Pinpoint the cell where the given text exists, returning its [X, Y] midpoint coordinate. 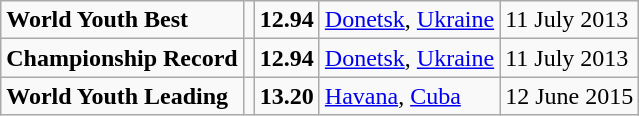
Championship Record [122, 58]
Havana, Cuba [409, 96]
13.20 [286, 96]
World Youth Leading [122, 96]
World Youth Best [122, 20]
12 June 2015 [570, 96]
